Output the (X, Y) coordinate of the center of the cell containing the given text.  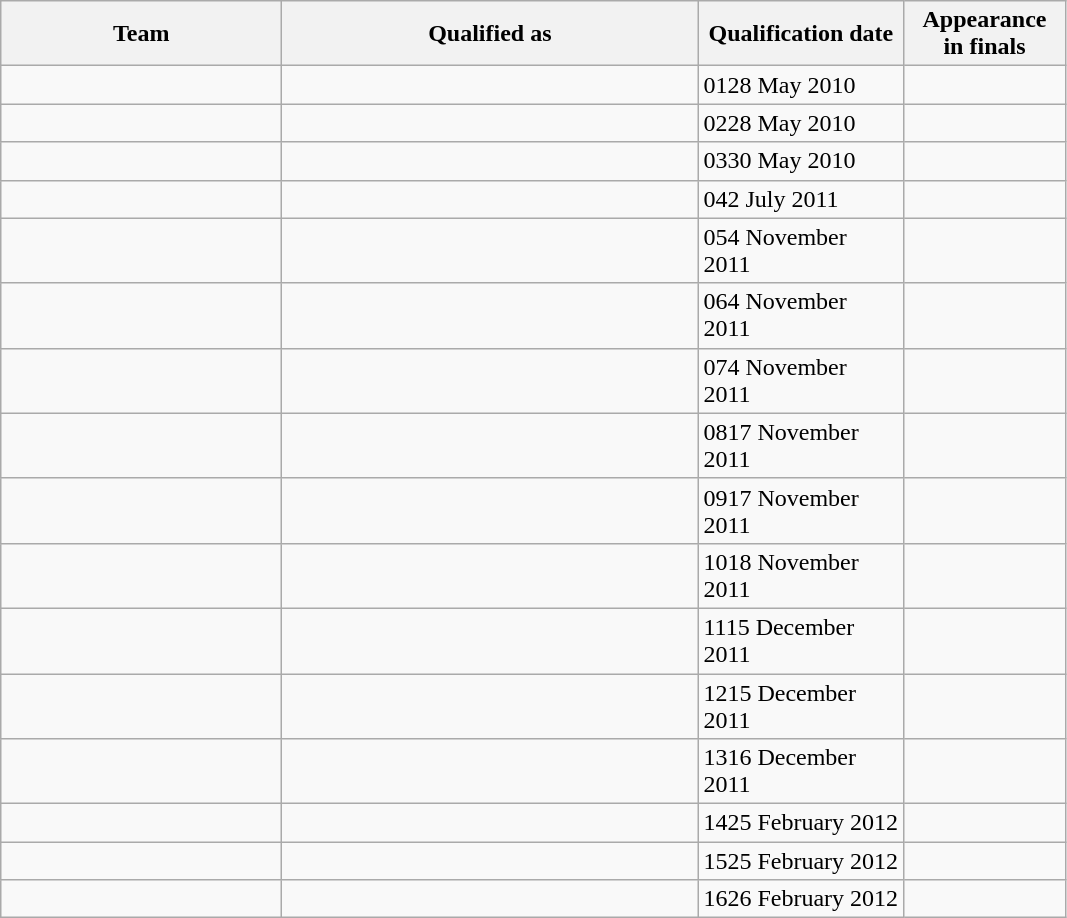
0917 November 2011 (801, 510)
042 July 2011 (801, 199)
0228 May 2010 (801, 123)
0330 May 2010 (801, 161)
1316 December 2011 (801, 772)
074 November 2011 (801, 380)
Qualified as (490, 34)
064 November 2011 (801, 316)
1525 February 2012 (801, 861)
Qualification date (801, 34)
054 November 2011 (801, 250)
1425 February 2012 (801, 823)
Team (142, 34)
0128 May 2010 (801, 85)
1626 February 2012 (801, 899)
Appearancein finals (984, 34)
1018 November 2011 (801, 576)
1115 December 2011 (801, 640)
0817 November 2011 (801, 446)
1215 December 2011 (801, 706)
